Determine the (X, Y) coordinate at the center of the cell enclosing the given text.  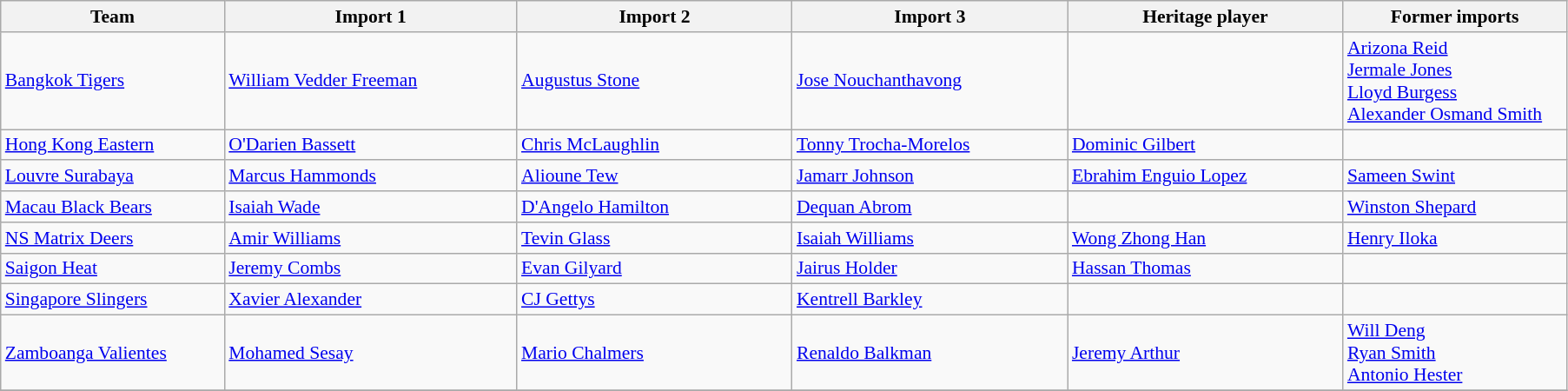
Chris McLaughlin (655, 145)
Kentrell Barkley (930, 300)
Arizona Reid Jermale Jones Lloyd Burgess Alexander Osmand Smith (1455, 81)
Isaiah Wade (370, 207)
Import 3 (930, 17)
Amir Williams (370, 238)
Louvre Surabaya (113, 176)
Bangkok Tigers (113, 81)
Mohamed Sesay (370, 353)
Tevin Glass (655, 238)
Augustus Stone (655, 81)
Team (113, 17)
Dominic Gilbert (1206, 145)
Import 1 (370, 17)
Alioune Tew (655, 176)
D'Angelo Hamilton (655, 207)
Tonny Trocha-Morelos (930, 145)
Mario Chalmers (655, 353)
NS Matrix Deers (113, 238)
Hong Kong Eastern (113, 145)
Sameen Swint (1455, 176)
O'Darien Bassett (370, 145)
William Vedder Freeman (370, 81)
Renaldo Balkman (930, 353)
CJ Gettys (655, 300)
Saigon Heat (113, 268)
Jeremy Arthur (1206, 353)
Jose Nouchanthavong (930, 81)
Former imports (1455, 17)
Macau Black Bears (113, 207)
Zamboanga Valientes (113, 353)
Dequan Abrom (930, 207)
Wong Zhong Han (1206, 238)
Evan Gilyard (655, 268)
Xavier Alexander (370, 300)
Jeremy Combs (370, 268)
Jairus Holder (930, 268)
Import 2 (655, 17)
Hassan Thomas (1206, 268)
Marcus Hammonds (370, 176)
Isaiah Williams (930, 238)
Heritage player (1206, 17)
Singapore Slingers (113, 300)
Ebrahim Enguio Lopez (1206, 176)
Henry Iloka (1455, 238)
Jamarr Johnson (930, 176)
Will Deng Ryan Smith Antonio Hester (1455, 353)
Winston Shepard (1455, 207)
